Output the [x, y] coordinate of the center of the cell containing the given text.  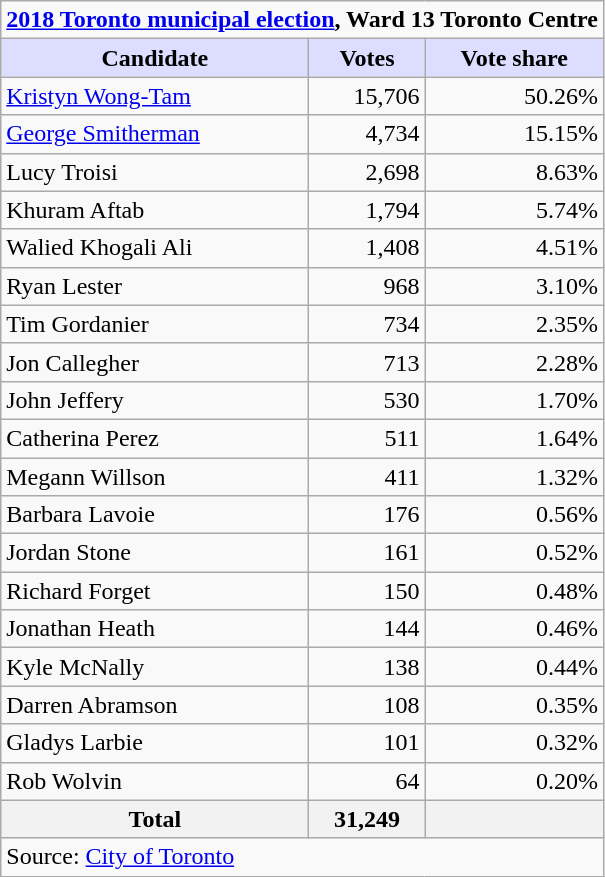
101 [367, 743]
713 [367, 362]
108 [367, 705]
411 [367, 477]
0.48% [514, 591]
Jon Callegher [155, 362]
530 [367, 400]
4.51% [514, 248]
8.63% [514, 172]
Votes [367, 58]
0.46% [514, 629]
Vote share [514, 58]
Khuram Aftab [155, 210]
31,249 [367, 819]
Tim Gordanier [155, 324]
5.74% [514, 210]
Richard Forget [155, 591]
161 [367, 553]
0.52% [514, 553]
Jordan Stone [155, 553]
0.44% [514, 667]
15,706 [367, 96]
0.20% [514, 781]
2.28% [514, 362]
511 [367, 438]
George Smitherman [155, 134]
4,734 [367, 134]
Candidate [155, 58]
15.15% [514, 134]
138 [367, 667]
Gladys Larbie [155, 743]
Darren Abramson [155, 705]
50.26% [514, 96]
Kristyn Wong-Tam [155, 96]
2.35% [514, 324]
3.10% [514, 286]
968 [367, 286]
Source: City of Toronto [302, 857]
Kyle McNally [155, 667]
Jonathan Heath [155, 629]
Lucy Troisi [155, 172]
2,698 [367, 172]
Megann Willson [155, 477]
Rob Wolvin [155, 781]
1.70% [514, 400]
0.35% [514, 705]
150 [367, 591]
0.32% [514, 743]
Ryan Lester [155, 286]
Catherina Perez [155, 438]
2018 Toronto municipal election, Ward 13 Toronto Centre [302, 20]
Walied Khogali Ali [155, 248]
1.64% [514, 438]
1,794 [367, 210]
0.56% [514, 515]
1.32% [514, 477]
176 [367, 515]
144 [367, 629]
Barbara Lavoie [155, 515]
1,408 [367, 248]
64 [367, 781]
Total [155, 819]
John Jeffery [155, 400]
734 [367, 324]
